For the text-containing cell, return its midpoint in (X, Y) coordinate format. 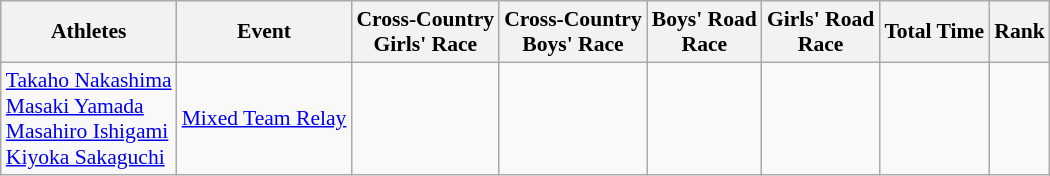
Cross-CountryBoys' Race (573, 32)
Cross-CountryGirls' Race (425, 32)
Rank (1020, 32)
Athletes (89, 32)
Event (264, 32)
Girls' RoadRace (820, 32)
Mixed Team Relay (264, 118)
Boys' RoadRace (704, 32)
Takaho NakashimaMasaki YamadaMasahiro IshigamiKiyoka Sakaguchi (89, 118)
Total Time (934, 32)
